Output the [x, y] coordinate of the center of the cell containing the given text.  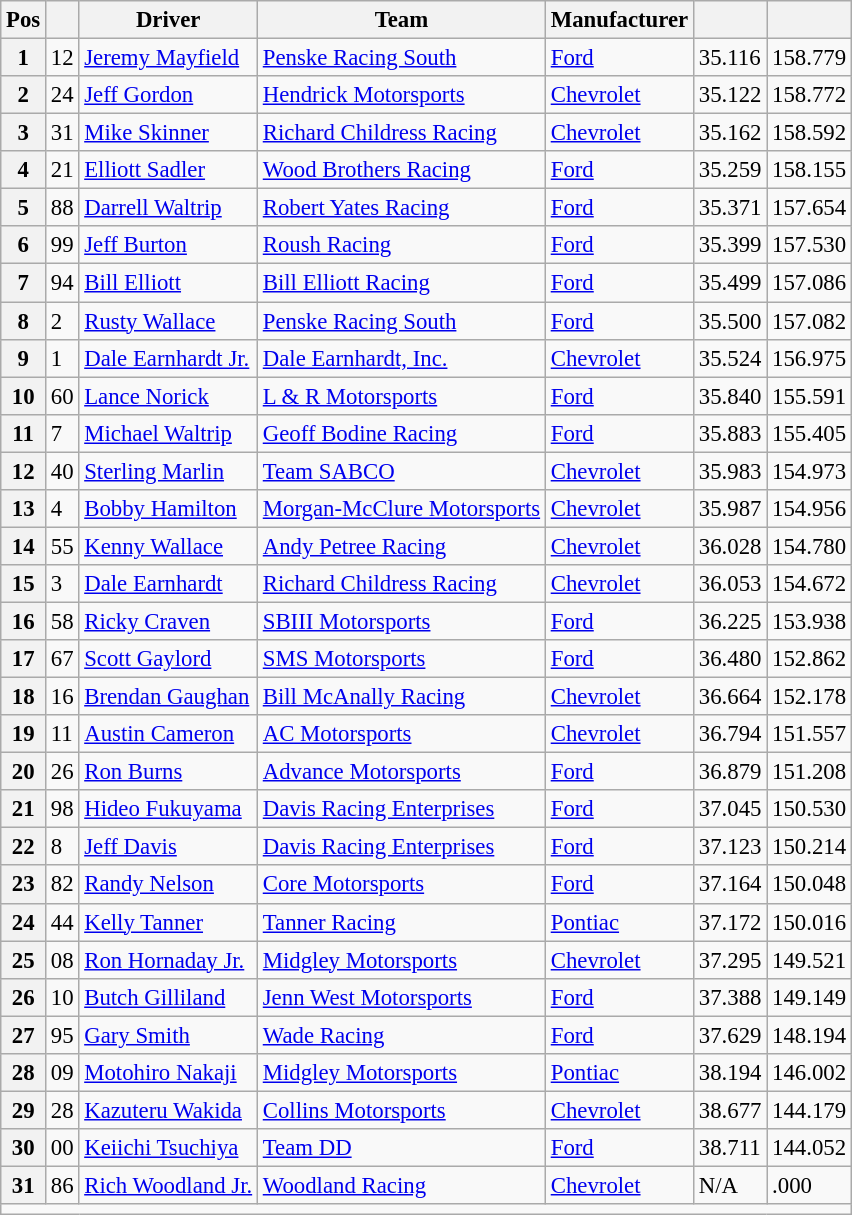
37.295 [730, 960]
35.259 [730, 170]
Kenny Wallace [168, 546]
60 [62, 396]
Bill Elliott Racing [401, 283]
99 [62, 245]
Austin Cameron [168, 734]
150.214 [810, 847]
154.956 [810, 509]
38.677 [730, 1110]
Randy Nelson [168, 885]
Team SABCO [401, 471]
Mike Skinner [168, 133]
35.500 [730, 321]
36.480 [730, 659]
.000 [810, 1185]
Rusty Wallace [168, 321]
Bill McAnally Racing [401, 697]
Jeff Davis [168, 847]
9 [24, 358]
SMS Motorsports [401, 659]
157.654 [810, 208]
37.388 [730, 997]
14 [24, 546]
Hideo Fukuyama [168, 809]
Dale Earnhardt [168, 584]
158.779 [810, 58]
150.048 [810, 885]
158.772 [810, 95]
Jeremy Mayfield [168, 58]
Team DD [401, 1148]
08 [62, 960]
95 [62, 1035]
20 [24, 772]
86 [62, 1185]
30 [24, 1148]
146.002 [810, 1073]
6 [24, 245]
09 [62, 1073]
Roush Racing [401, 245]
149.521 [810, 960]
Core Motorsports [401, 885]
82 [62, 885]
37.172 [730, 922]
27 [24, 1035]
Michael Waltrip [168, 433]
88 [62, 208]
157.086 [810, 283]
5 [24, 208]
Wade Racing [401, 1035]
17 [24, 659]
18 [24, 697]
98 [62, 809]
158.155 [810, 170]
36.053 [730, 584]
Ricky Craven [168, 621]
67 [62, 659]
Robert Yates Racing [401, 208]
Wood Brothers Racing [401, 170]
Collins Motorsports [401, 1110]
Ron Burns [168, 772]
Keiichi Tsuchiya [168, 1148]
Rich Woodland Jr. [168, 1185]
Kazuteru Wakida [168, 1110]
Dale Earnhardt Jr. [168, 358]
35.840 [730, 396]
35.162 [730, 133]
37.629 [730, 1035]
144.179 [810, 1110]
149.149 [810, 997]
37.045 [730, 809]
37.123 [730, 847]
Pos [24, 20]
Dale Earnhardt, Inc. [401, 358]
35.524 [730, 358]
40 [62, 471]
55 [62, 546]
35.883 [730, 433]
00 [62, 1148]
Motohiro Nakaji [168, 1073]
152.178 [810, 697]
35.987 [730, 509]
38.194 [730, 1073]
158.592 [810, 133]
Brendan Gaughan [168, 697]
154.780 [810, 546]
44 [62, 922]
SBIII Motorsports [401, 621]
153.938 [810, 621]
Jeff Gordon [168, 95]
35.399 [730, 245]
Manufacturer [619, 20]
151.208 [810, 772]
Woodland Racing [401, 1185]
15 [24, 584]
29 [24, 1110]
19 [24, 734]
Ron Hornaday Jr. [168, 960]
Lance Norick [168, 396]
L & R Motorsports [401, 396]
38.711 [730, 1148]
35.116 [730, 58]
Andy Petree Racing [401, 546]
Gary Smith [168, 1035]
Bobby Hamilton [168, 509]
Scott Gaylord [168, 659]
Jenn West Motorsports [401, 997]
Bill Elliott [168, 283]
Sterling Marlin [168, 471]
35.122 [730, 95]
154.973 [810, 471]
155.405 [810, 433]
36.028 [730, 546]
58 [62, 621]
Jeff Burton [168, 245]
152.862 [810, 659]
37.164 [730, 885]
36.794 [730, 734]
Kelly Tanner [168, 922]
94 [62, 283]
36.879 [730, 772]
35.983 [730, 471]
Geoff Bodine Racing [401, 433]
Hendrick Motorsports [401, 95]
35.499 [730, 283]
Tanner Racing [401, 922]
Butch Gilliland [168, 997]
AC Motorsports [401, 734]
25 [24, 960]
22 [24, 847]
154.672 [810, 584]
Advance Motorsports [401, 772]
151.557 [810, 734]
148.194 [810, 1035]
Elliott Sadler [168, 170]
23 [24, 885]
35.371 [730, 208]
157.530 [810, 245]
157.082 [810, 321]
Team [401, 20]
144.052 [810, 1148]
Driver [168, 20]
13 [24, 509]
36.225 [730, 621]
Darrell Waltrip [168, 208]
155.591 [810, 396]
150.016 [810, 922]
Morgan-McClure Motorsports [401, 509]
36.664 [730, 697]
150.530 [810, 809]
156.975 [810, 358]
N/A [730, 1185]
